Detect which cell encompasses the target text, then output its (x, y) center coordinate. 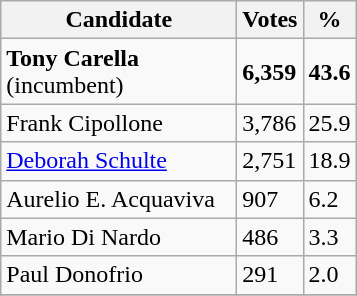
25.9 (330, 123)
6.2 (330, 199)
291 (270, 275)
Paul Donofrio (119, 275)
3,786 (270, 123)
486 (270, 237)
Tony Carella (incumbent) (119, 72)
% (330, 20)
3.3 (330, 237)
Votes (270, 20)
6,359 (270, 72)
2.0 (330, 275)
43.6 (330, 72)
Mario Di Nardo (119, 237)
Deborah Schulte (119, 161)
907 (270, 199)
2,751 (270, 161)
Frank Cipollone (119, 123)
Candidate (119, 20)
Aurelio E. Acquaviva (119, 199)
18.9 (330, 161)
